Provide the [X, Y] coordinate of the cell's center where the given text is located.  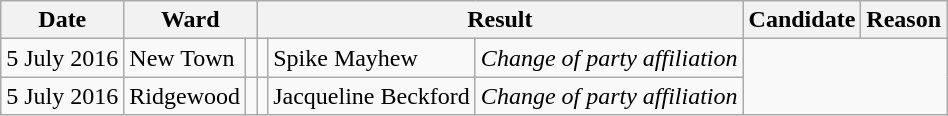
Date [62, 20]
Result [500, 20]
Ridgewood [185, 96]
New Town [185, 58]
Candidate [802, 20]
Jacqueline Beckford [372, 96]
Spike Mayhew [372, 58]
Ward [190, 20]
Reason [904, 20]
